Return the (x, y) coordinate for the center point of the cell that contains the specified text.  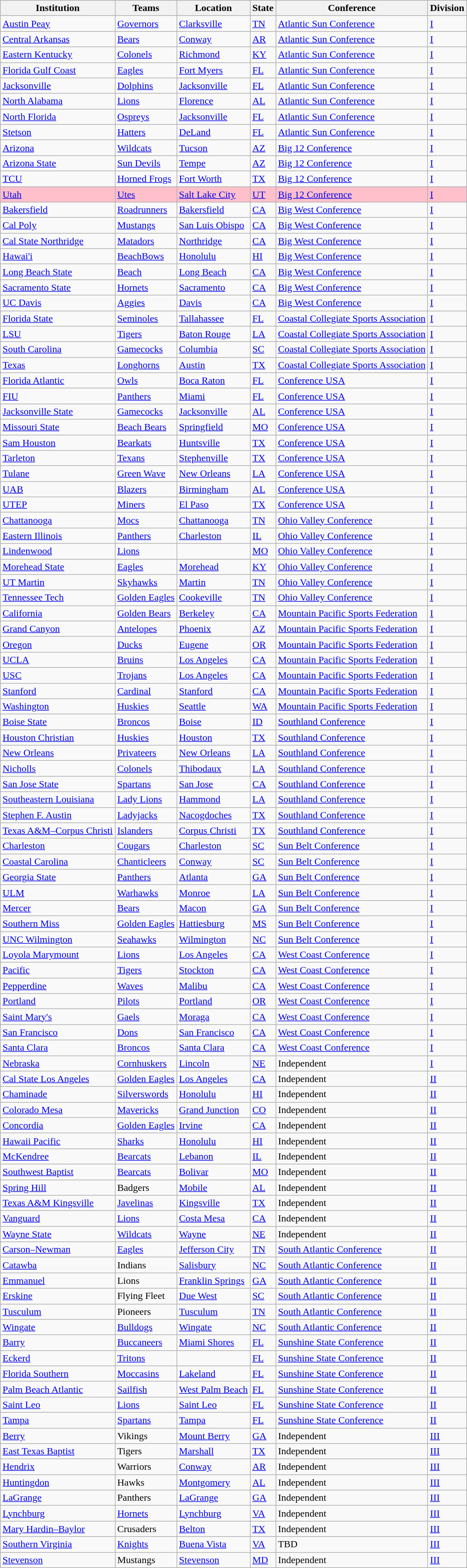
Antelopes (146, 629)
Martin (214, 582)
Chaminade (58, 1094)
Georgia State (58, 877)
Mavericks (146, 1110)
Buccaneers (146, 1343)
West Palm Beach (214, 1389)
Colorado Mesa (58, 1110)
Springfield (214, 427)
UCLA (58, 660)
Loyola Marymount (58, 955)
Sailfish (146, 1389)
Beach (146, 272)
Huntingdon (58, 1482)
Columbia (214, 349)
Southern Virginia (58, 1544)
San Jose (214, 784)
Cougars (146, 846)
Richmond (214, 55)
Malibu (214, 986)
Badgers (146, 1188)
Bruins (146, 660)
Tennessee Tech (58, 598)
Longhorns (146, 365)
Due West (214, 1296)
Bulldogs (146, 1327)
UAB (58, 489)
Cal State Los Angeles (58, 1079)
Lincoln (214, 1063)
Florida Atlantic (58, 380)
Costa Mesa (214, 1219)
Institution (58, 8)
Mary Hardin–Baylor (58, 1529)
Phoenix (214, 629)
Birmingham (214, 489)
Golden Bears (146, 613)
MS (263, 923)
North Florida (58, 117)
Mocs (146, 520)
MD (263, 1560)
Blazers (146, 489)
Florida Southern (58, 1374)
Teams (146, 8)
Utes (146, 194)
Morehead (214, 567)
Wayne State (58, 1234)
Wayne (214, 1234)
Owls (146, 380)
Warriors (146, 1467)
Vikings (146, 1435)
Nicholls (58, 769)
Dons (146, 1032)
Jefferson City (214, 1250)
Marshall (214, 1451)
Lakeland (214, 1374)
Seattle (214, 707)
Palm Beach Atlantic (58, 1389)
TBD (352, 1544)
Salisbury (214, 1265)
Moccasins (146, 1374)
Texans (146, 458)
Silverswords (146, 1094)
Clarksville (214, 24)
Texas A&M Kingsville (58, 1203)
Southeastern Louisiana (58, 799)
Miami Shores (214, 1343)
Texas A&M–Corpus Christi (58, 830)
Matadors (146, 241)
UTEP (58, 505)
Moraga (214, 1017)
Hendrix (58, 1467)
Ducks (146, 644)
Vanguard (58, 1219)
Bearkats (146, 442)
FIU (58, 396)
TCU (58, 179)
Baton Rouge (214, 334)
Carson–Newman (58, 1250)
Tallahassee (214, 318)
Long Beach State (58, 272)
Cal State Northridge (58, 241)
UNC Wilmington (58, 939)
Fort Worth (214, 179)
Catawba (58, 1265)
Missouri State (58, 427)
South Carolina (58, 349)
Bolivar (214, 1172)
Javelinas (146, 1203)
Salt Lake City (214, 194)
UT Martin (58, 582)
Jacksonville State (58, 411)
Boise State (58, 722)
Boca Raton (214, 380)
North Alabama (58, 101)
Spring Hill (58, 1188)
Stephenville (214, 458)
Warhawks (146, 892)
Pepperdine (58, 986)
Waves (146, 986)
Stetson (58, 132)
Buena Vista (214, 1544)
Erskine (58, 1296)
Corpus Christi (214, 830)
Pioneers (146, 1312)
Seminoles (146, 318)
Flying Fleet (146, 1296)
Eastern Kentucky (58, 55)
UT (263, 194)
ULM (58, 892)
Tritons (146, 1358)
Atlanta (214, 877)
Huntsville (214, 442)
Saint Mary's (58, 1017)
Boise (214, 722)
CO (263, 1110)
Pacific (58, 970)
Concordia (58, 1125)
Arizona State (58, 163)
Division (447, 8)
Mobile (214, 1188)
Berry (58, 1435)
Trojans (146, 675)
Ladyjacks (146, 815)
WA (263, 707)
Sacramento (214, 287)
Kingsville (214, 1203)
Knights (146, 1544)
Thibodaux (214, 769)
Sam Houston (58, 442)
Hawaii Pacific (58, 1141)
Barry (58, 1343)
Privateers (146, 753)
Mercer (58, 908)
Horned Frogs (146, 179)
Sacramento State (58, 287)
Austin Peay (58, 24)
Long Beach (214, 272)
Arizona (58, 148)
Green Wave (146, 474)
Davis (214, 303)
Cookeville (214, 598)
Lebanon (214, 1156)
Houston (214, 738)
Florence (214, 101)
Ospreys (146, 117)
Eugene (214, 644)
San Jose State (58, 784)
Sharks (146, 1141)
ID (263, 722)
Tempe (214, 163)
Central Arkansas (58, 39)
Tucson (214, 148)
Gaels (146, 1017)
Texas (58, 365)
Macon (214, 908)
Eckerd (58, 1358)
Franklin Springs (214, 1281)
Roadrunners (146, 210)
Grand Junction (214, 1110)
Indians (146, 1265)
Tarleton (58, 458)
Southern Miss (58, 923)
Coastal Carolina (58, 861)
Grand Canyon (58, 629)
Location (214, 8)
Hatters (146, 132)
Emmanuel (58, 1281)
Crusaders (146, 1529)
Wilmington (214, 939)
McKendree (58, 1156)
Hawks (146, 1482)
Northridge (214, 241)
Governors (146, 24)
Nacogdoches (214, 815)
Washington (58, 707)
Tulane (58, 474)
UC Davis (58, 303)
Cal Poly (58, 225)
Hammond (214, 799)
Florida State (58, 318)
Cardinal (146, 691)
LSU (58, 334)
Belton (214, 1529)
Seahawks (146, 939)
Sun Devils (146, 163)
Houston Christian (58, 738)
Montgomery (214, 1482)
Hattiesburg (214, 923)
Chanticleers (146, 861)
Eastern Illinois (58, 536)
Florida Gulf Coast (58, 70)
Miami (214, 396)
Utah (58, 194)
State (263, 8)
DeLand (214, 132)
Hawai'i (58, 256)
Miners (146, 505)
Cornhuskers (146, 1063)
California (58, 613)
Morehead State (58, 567)
Oregon (58, 644)
Beach Bears (146, 427)
Islanders (146, 830)
USC (58, 675)
Lindenwood (58, 551)
Austin (214, 365)
East Texas Baptist (58, 1451)
Stephen F. Austin (58, 815)
Irvine (214, 1125)
Dolphins (146, 86)
Skyhawks (146, 582)
San Luis Obispo (214, 225)
Southwest Baptist (58, 1172)
Aggies (146, 303)
Berkeley (214, 613)
El Paso (214, 505)
Lady Lions (146, 799)
Nebraska (58, 1063)
Pilots (146, 1001)
Fort Myers (214, 70)
BeachBows (146, 256)
Conference (352, 8)
Stockton (214, 970)
Mount Berry (214, 1435)
Monroe (214, 892)
